Provide the [X, Y] coordinate of the cell's center where the given text is located.  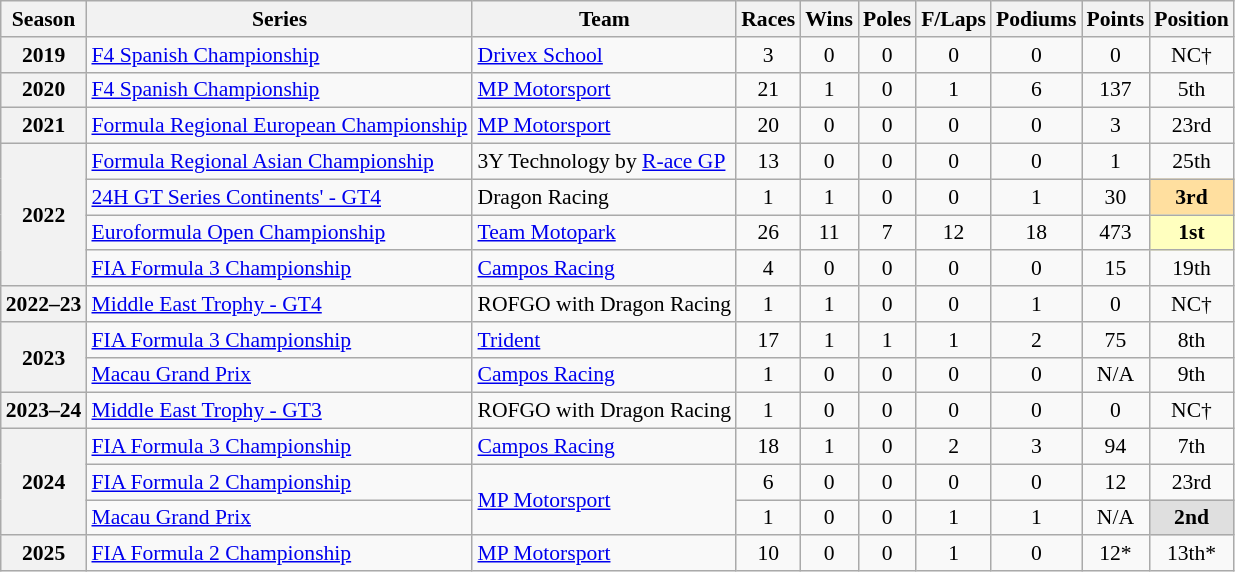
13 [768, 162]
7th [1191, 447]
2021 [44, 126]
2023 [44, 358]
1st [1191, 233]
5th [1191, 90]
10 [768, 554]
Middle East Trophy - GT3 [279, 411]
7 [887, 233]
2nd [1191, 518]
4 [768, 269]
3rd [1191, 197]
17 [768, 340]
Poles [887, 19]
11 [829, 233]
Series [279, 19]
Position [1191, 19]
Dragon Racing [604, 197]
25th [1191, 162]
Formula Regional European Championship [279, 126]
Podiums [1036, 19]
13th* [1191, 554]
F/Laps [954, 19]
137 [1116, 90]
19th [1191, 269]
2022–23 [44, 304]
20 [768, 126]
Drivex School [604, 55]
12* [1116, 554]
Wins [829, 19]
21 [768, 90]
2025 [44, 554]
Middle East Trophy - GT4 [279, 304]
2023–24 [44, 411]
Season [44, 19]
2020 [44, 90]
3Y Technology by R-ace GP [604, 162]
2022 [44, 215]
24H GT Series Continents' - GT4 [279, 197]
26 [768, 233]
Trident [604, 340]
473 [1116, 233]
Races [768, 19]
8th [1191, 340]
2024 [44, 482]
Formula Regional Asian Championship [279, 162]
15 [1116, 269]
Team [604, 19]
30 [1116, 197]
75 [1116, 340]
2019 [44, 55]
Euroformula Open Championship [279, 233]
Points [1116, 19]
Team Motopark [604, 233]
94 [1116, 447]
9th [1191, 375]
